Output the (X, Y) coordinate of the center of the cell containing the given text.  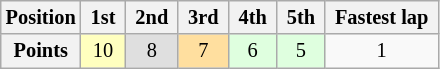
Fastest lap (382, 17)
10 (104, 51)
1st (104, 17)
3rd (203, 17)
Position (41, 17)
Points (41, 51)
6 (253, 51)
2nd (152, 17)
5 (301, 51)
4th (253, 17)
8 (152, 51)
5th (301, 17)
7 (203, 51)
1 (382, 51)
